Return the [X, Y] coordinate for the center point of the cell that contains the specified text.  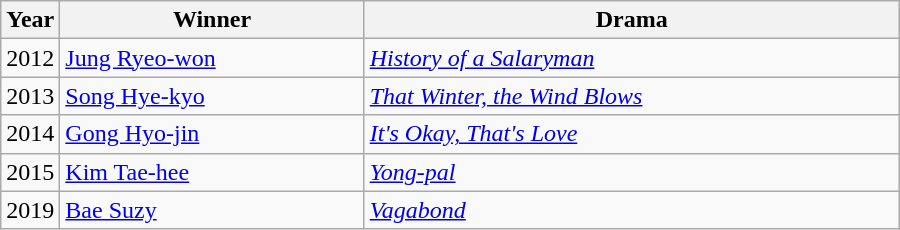
Song Hye-kyo [212, 96]
Year [30, 20]
That Winter, the Wind Blows [632, 96]
Drama [632, 20]
History of a Salaryman [632, 58]
It's Okay, That's Love [632, 134]
Gong Hyo-jin [212, 134]
Bae Suzy [212, 210]
2012 [30, 58]
Yong-pal [632, 172]
2014 [30, 134]
Vagabond [632, 210]
Winner [212, 20]
Kim Tae-hee [212, 172]
Jung Ryeo-won [212, 58]
2013 [30, 96]
2019 [30, 210]
2015 [30, 172]
